Extract the (x, y) coordinate from the center of the cell holding the provided text.  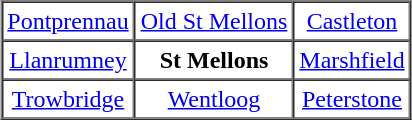
Marshfield (352, 60)
Old St Mellons (214, 22)
Peterstone (352, 100)
Llanrumney (68, 60)
Castleton (352, 22)
Trowbridge (68, 100)
Pontprennau (68, 22)
St Mellons (214, 60)
Wentloog (214, 100)
